From the cell containing the given text, extract its center point as [X, Y] coordinate. 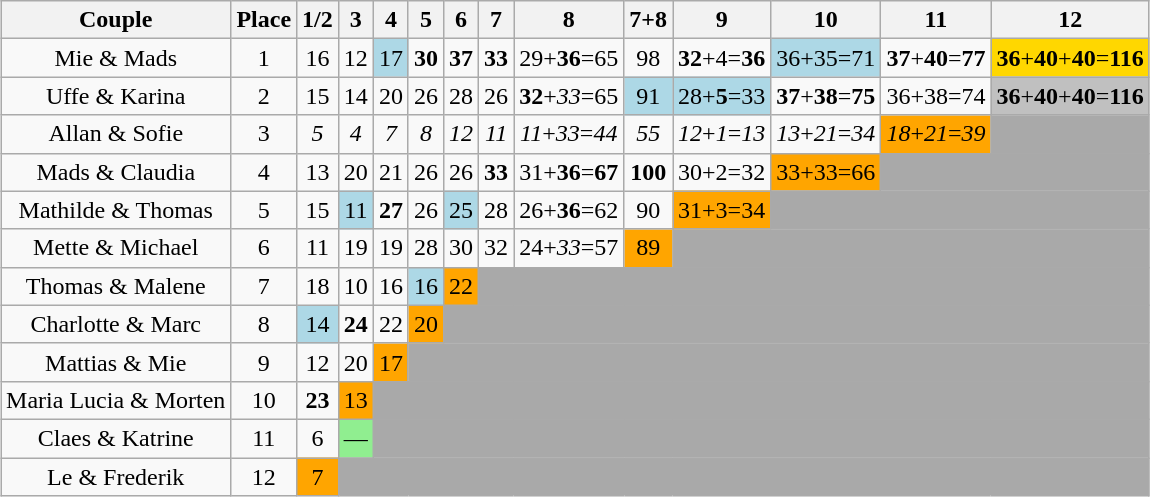
31+36=67 [569, 172]
37+40=77 [936, 58]
1 [264, 58]
100 [648, 172]
26+36=62 [569, 210]
Mathilde & Thomas [116, 210]
37+38=75 [826, 96]
Mette & Michael [116, 248]
31+3=34 [722, 210]
Charlotte & Marc [116, 324]
55 [648, 134]
13+21=34 [826, 134]
Maria Lucia & Morten [116, 400]
12+1=13 [722, 134]
11+33=44 [569, 134]
36+35=71 [826, 58]
18+21=39 [936, 134]
91 [648, 96]
32+33=65 [569, 96]
Mads & Claudia [116, 172]
21 [390, 172]
Claes & Katrine [116, 438]
Le & Frederik [116, 477]
Mattias & Mie [116, 362]
32 [496, 248]
90 [648, 210]
1/2 [318, 20]
23 [318, 400]
36+38=74 [936, 96]
Thomas & Malene [116, 286]
89 [648, 248]
Allan & Sofie [116, 134]
Place [264, 20]
— [356, 438]
24 [356, 324]
32+4=36 [722, 58]
24+33=57 [569, 248]
Mie & Mads [116, 58]
28+5=33 [722, 96]
98 [648, 58]
25 [462, 210]
Couple [116, 20]
2 [264, 96]
33+33=66 [826, 172]
27 [390, 210]
7+8 [648, 20]
37 [462, 58]
18 [318, 286]
Uffe & Karina [116, 96]
29+36=65 [569, 58]
30+2=32 [722, 172]
